Extract the (X, Y) coordinate from the center of the cell holding the provided text.  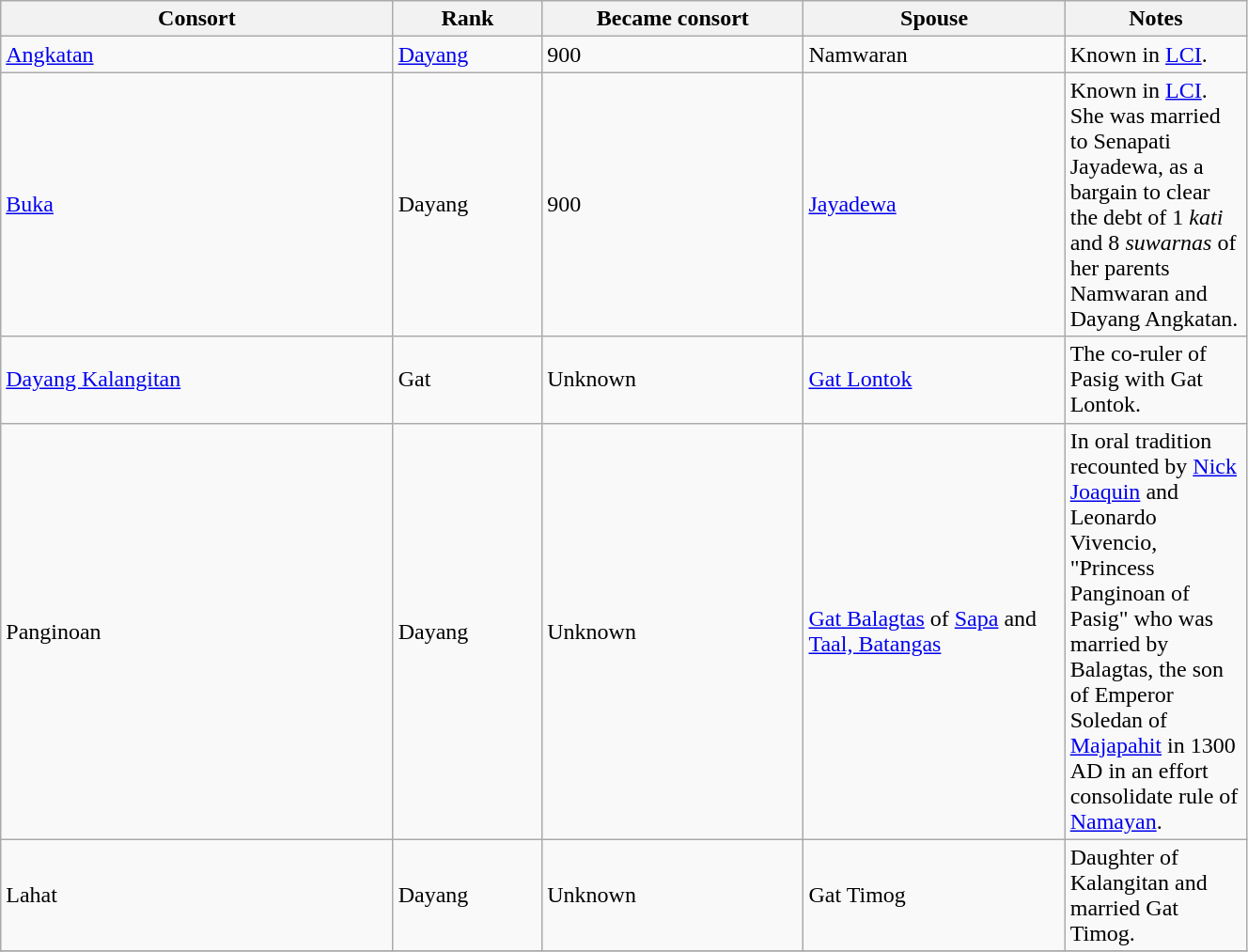
Notes (1156, 19)
Consort (197, 19)
Lahat (197, 895)
Gat Lontok (934, 380)
Dayang Kalangitan (197, 380)
Namwaran (934, 55)
Gat Balagtas of Sapa and Taal, Batangas (934, 632)
Panginoan (197, 632)
Gat Timog (934, 895)
Spouse (934, 19)
Rank (468, 19)
Angkatan (197, 55)
Became consort (673, 19)
Jayadewa (934, 205)
Daughter of Kalangitan and married Gat Timog. (1156, 895)
Buka (197, 205)
The co-ruler of Pasig with Gat Lontok. (1156, 380)
Known in LCI. (1156, 55)
Gat (468, 380)
